Identify which cell holds the provided text, then report its [x, y] central coordinate. 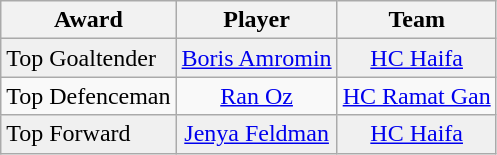
HC Ramat Gan [416, 96]
Player [256, 20]
Team [416, 20]
Top Defenceman [88, 96]
Boris Amromin [256, 58]
Award [88, 20]
Top Goaltender [88, 58]
Top Forward [88, 134]
Ran Oz [256, 96]
Jenya Feldman [256, 134]
